For the text-containing cell, return its midpoint in [X, Y] coordinate format. 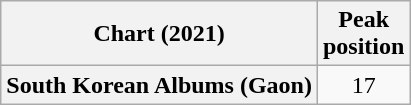
Peakposition [363, 34]
South Korean Albums (Gaon) [160, 85]
Chart (2021) [160, 34]
17 [363, 85]
